Extract the [X, Y] coordinate from the center of the cell holding the provided text.  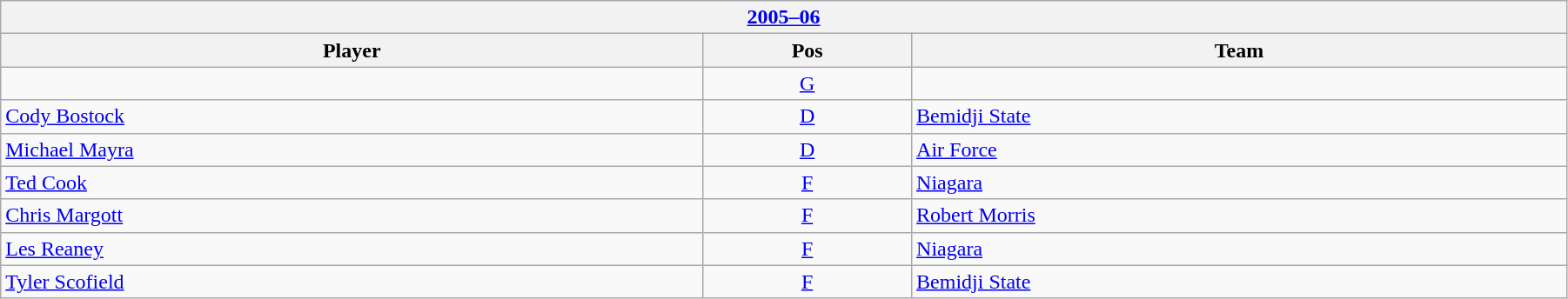
Tyler Scofield [352, 282]
2005–06 [784, 17]
Chris Margott [352, 216]
Ted Cook [352, 183]
Cody Bostock [352, 116]
Pos [807, 50]
Player [352, 50]
Les Reaney [352, 249]
Air Force [1239, 149]
G [807, 83]
Michael Mayra [352, 149]
Robert Morris [1239, 216]
Team [1239, 50]
